Scan for the cell matching the given text and deliver its (x, y) coordinate at center. 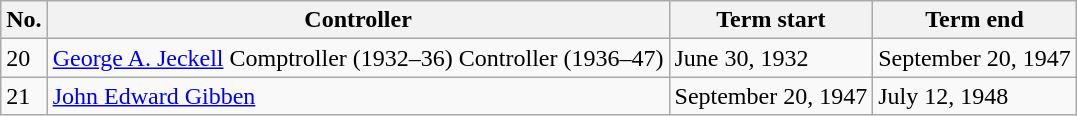
Controller (358, 20)
John Edward Gibben (358, 96)
July 12, 1948 (975, 96)
21 (24, 96)
June 30, 1932 (771, 58)
Term start (771, 20)
Term end (975, 20)
No. (24, 20)
George A. Jeckell Comptroller (1932–36) Controller (1936–47) (358, 58)
20 (24, 58)
